Return (X, Y) of the center of cell containing provided text 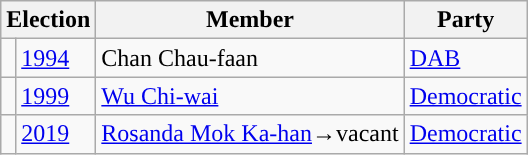
Chan Chau-faan (250, 58)
1999 (56, 96)
Election (48, 20)
Wu Chi-wai (250, 96)
Member (250, 20)
2019 (56, 134)
1994 (56, 58)
DAB (466, 58)
Rosanda Mok Ka-han→vacant (250, 134)
Party (466, 20)
